Search for the cell housing the specified text and yield its (x, y) center coordinate. 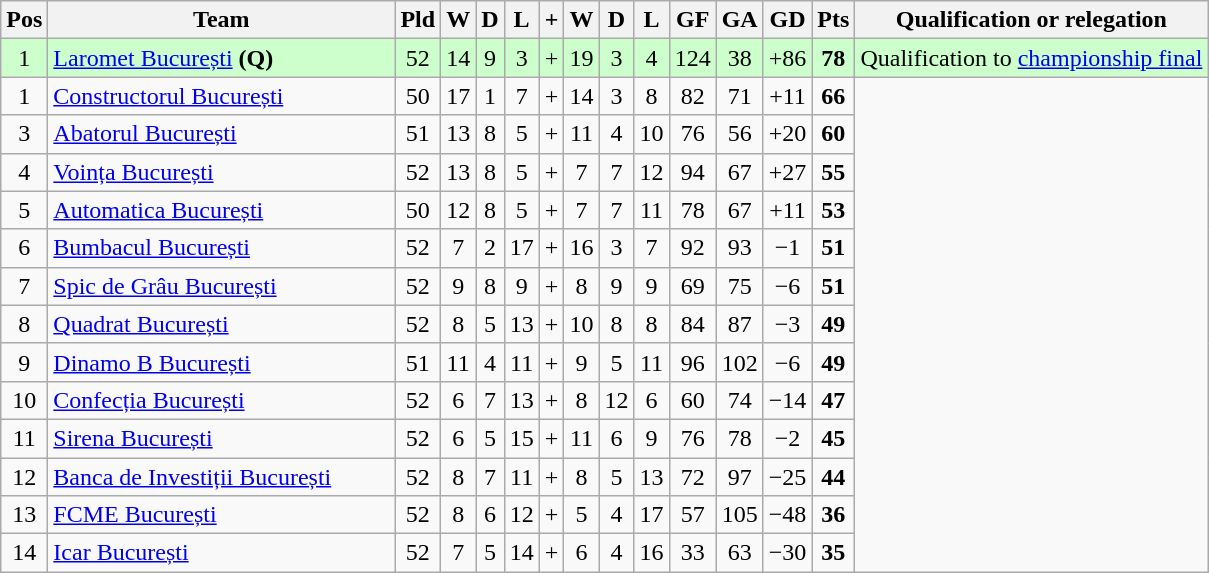
55 (834, 172)
−3 (788, 324)
63 (740, 553)
FCME București (222, 515)
Team (222, 20)
44 (834, 477)
84 (692, 324)
Dinamo B București (222, 362)
GF (692, 20)
69 (692, 286)
82 (692, 96)
Pld (418, 20)
47 (834, 400)
96 (692, 362)
Spic de Grâu București (222, 286)
+27 (788, 172)
92 (692, 248)
Quadrat București (222, 324)
72 (692, 477)
Automatica București (222, 210)
93 (740, 248)
Icar București (222, 553)
+86 (788, 58)
Qualification to championship final (1032, 58)
Pos (24, 20)
56 (740, 134)
Voința București (222, 172)
2 (490, 248)
66 (834, 96)
−1 (788, 248)
Qualification or relegation (1032, 20)
GD (788, 20)
124 (692, 58)
75 (740, 286)
Banca de Investiții București (222, 477)
35 (834, 553)
87 (740, 324)
−48 (788, 515)
Bumbacul București (222, 248)
105 (740, 515)
53 (834, 210)
33 (692, 553)
19 (582, 58)
−2 (788, 438)
Sirena București (222, 438)
−25 (788, 477)
45 (834, 438)
15 (522, 438)
Laromet București (Q) (222, 58)
74 (740, 400)
GA (740, 20)
+20 (788, 134)
Constructorul București (222, 96)
−30 (788, 553)
94 (692, 172)
−14 (788, 400)
Abatorul București (222, 134)
Pts (834, 20)
36 (834, 515)
57 (692, 515)
71 (740, 96)
97 (740, 477)
102 (740, 362)
38 (740, 58)
Confecția București (222, 400)
